From the cell containing the given text, extract its center point as [X, Y] coordinate. 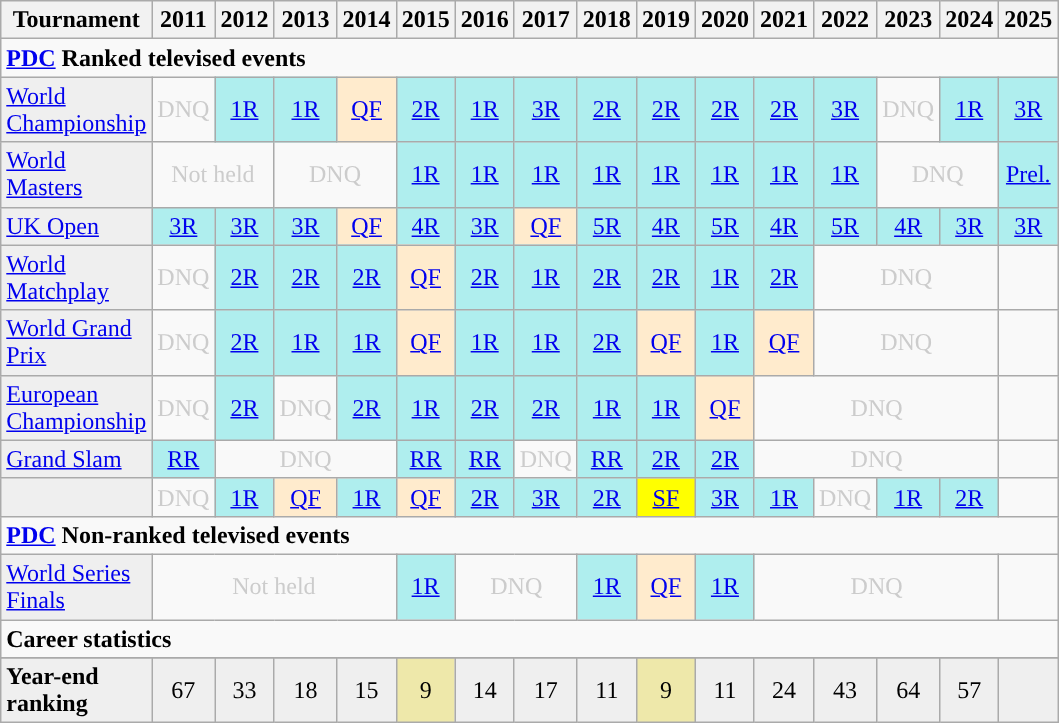
World Grand Prix [76, 342]
World Series Finals [76, 586]
2012 [244, 20]
2017 [546, 20]
Prel. [1028, 174]
2024 [970, 20]
2014 [366, 20]
UK Open [76, 226]
43 [846, 690]
World Masters [76, 174]
2025 [1028, 20]
European Championship [76, 408]
2016 [484, 20]
18 [306, 690]
PDC Ranked televised events [530, 58]
33 [244, 690]
2018 [606, 20]
15 [366, 690]
Grand Slam [76, 459]
2021 [784, 20]
World Matchplay [76, 278]
57 [970, 690]
SF [666, 497]
64 [908, 690]
Career statistics [530, 639]
2023 [908, 20]
2015 [426, 20]
14 [484, 690]
PDC Non-ranked televised events [530, 535]
17 [546, 690]
2013 [306, 20]
2022 [846, 20]
2011 [184, 20]
24 [784, 690]
2020 [724, 20]
Year-end ranking [76, 690]
World Championship [76, 110]
67 [184, 690]
Tournament [76, 20]
2019 [666, 20]
